Identify which cell holds the provided text, then report its [x, y] central coordinate. 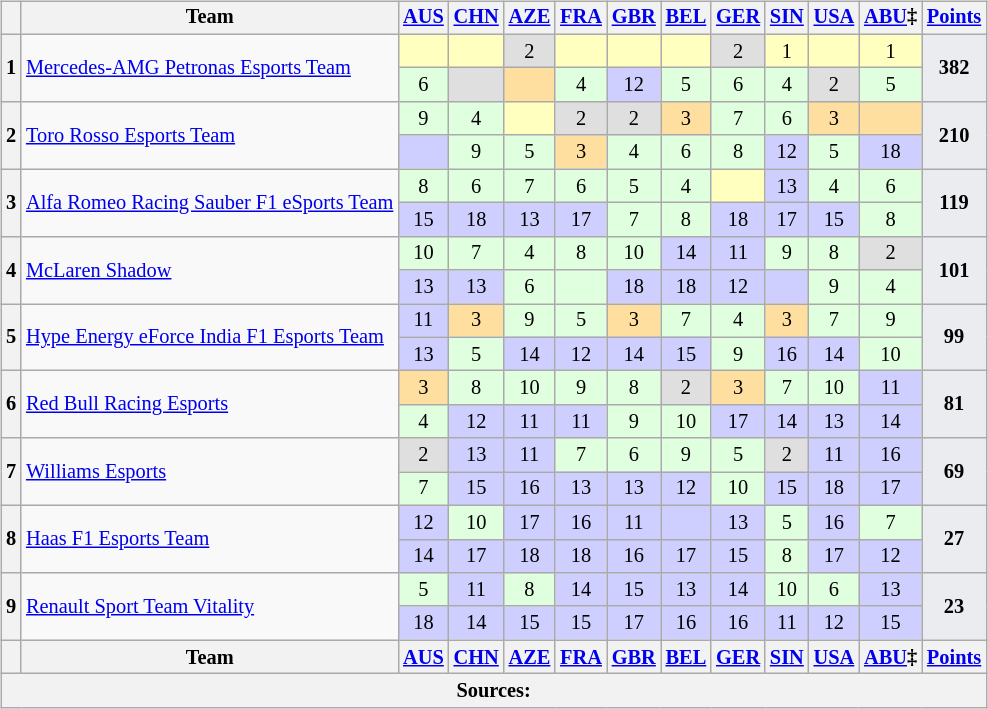
Toro Rosso Esports Team [210, 136]
Alfa Romeo Racing Sauber F1 eSports Team [210, 202]
Mercedes-AMG Petronas Esports Team [210, 68]
101 [954, 270]
119 [954, 202]
McLaren Shadow [210, 270]
81 [954, 404]
Sources: [494, 691]
23 [954, 606]
27 [954, 538]
Haas F1 Esports Team [210, 538]
210 [954, 136]
Williams Esports [210, 472]
99 [954, 338]
Hype Energy eForce India F1 Esports Team [210, 338]
Renault Sport Team Vitality [210, 606]
382 [954, 68]
Red Bull Racing Esports [210, 404]
69 [954, 472]
